Identify which cell holds the provided text, then report its (X, Y) central coordinate. 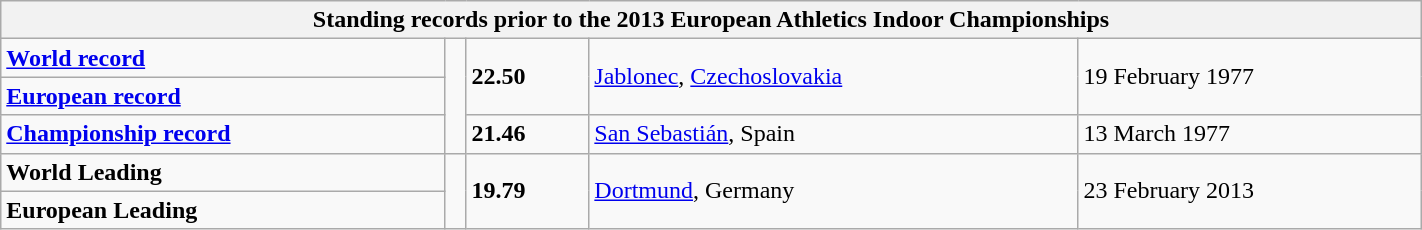
19.79 (528, 191)
Dortmund, Germany (834, 191)
World record (223, 58)
Championship record (223, 134)
23 February 2013 (1250, 191)
World Leading (223, 172)
San Sebastián, Spain (834, 134)
13 March 1977 (1250, 134)
European record (223, 96)
Standing records prior to the 2013 European Athletics Indoor Championships (711, 20)
Jablonec, Czechoslovakia (834, 77)
European Leading (223, 210)
21.46 (528, 134)
19 February 1977 (1250, 77)
22.50 (528, 77)
